Detect which cell encompasses the target text, then output its [x, y] center coordinate. 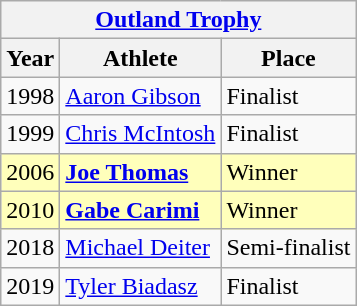
2006 [30, 172]
Joe Thomas [140, 172]
Year [30, 58]
Aaron Gibson [140, 96]
2018 [30, 248]
1998 [30, 96]
2019 [30, 286]
1999 [30, 134]
Gabe Carimi [140, 210]
Semi-finalist [288, 248]
Chris McIntosh [140, 134]
Athlete [140, 58]
Outland Trophy [178, 20]
Tyler Biadasz [140, 286]
Place [288, 58]
Michael Deiter [140, 248]
2010 [30, 210]
